Locate the cell with the specified text and output its [X, Y] center coordinate. 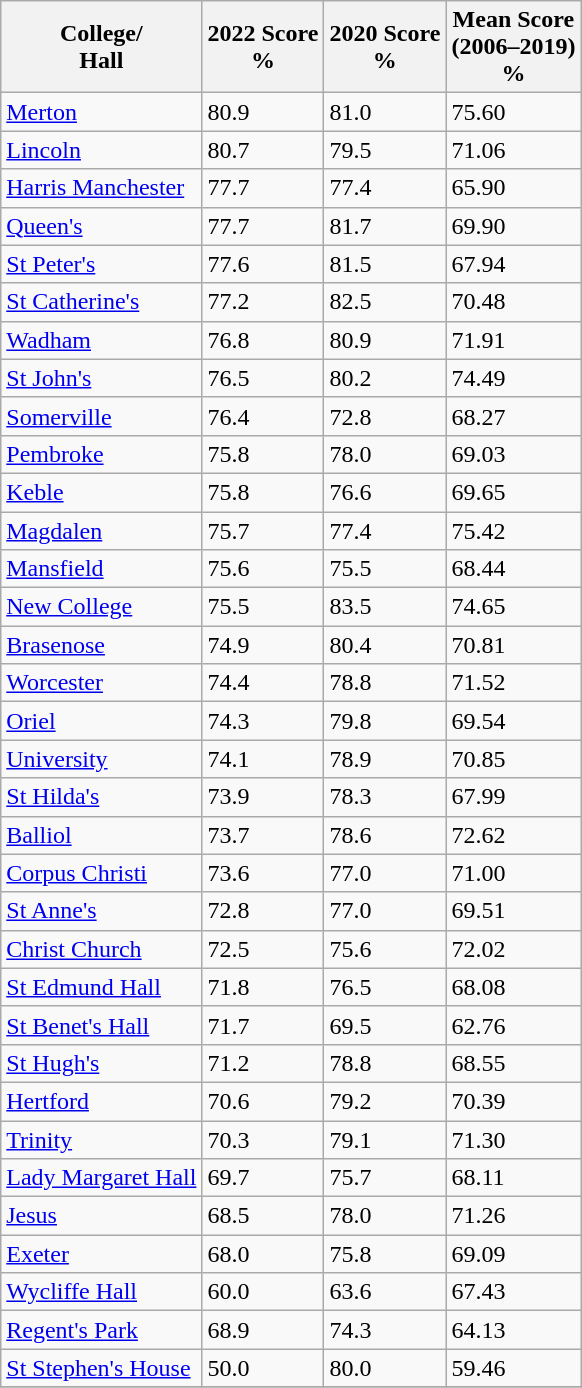
70.85 [514, 759]
68.5 [263, 1216]
74.49 [514, 378]
74.1 [263, 759]
72.5 [263, 949]
69.90 [514, 226]
72.62 [514, 835]
71.06 [514, 150]
65.90 [514, 188]
Brasenose [102, 645]
69.54 [514, 721]
63.6 [385, 1292]
Harris Manchester [102, 188]
St Edmund Hall [102, 987]
College/Hall [102, 47]
60.0 [263, 1292]
69.7 [263, 1178]
59.46 [514, 1368]
68.44 [514, 569]
83.5 [385, 607]
Corpus Christi [102, 873]
79.1 [385, 1139]
80.2 [385, 378]
71.2 [263, 1063]
St Peter's [102, 264]
Mansfield [102, 569]
Pembroke [102, 454]
68.08 [514, 987]
70.48 [514, 302]
71.91 [514, 340]
74.4 [263, 683]
Magdalen [102, 531]
Mean Score(2006–2019)% [514, 47]
68.55 [514, 1063]
78.6 [385, 835]
University [102, 759]
71.7 [263, 1025]
69.5 [385, 1025]
69.51 [514, 911]
71.00 [514, 873]
50.0 [263, 1368]
79.5 [385, 150]
2020 Score% [385, 47]
82.5 [385, 302]
Wadham [102, 340]
68.27 [514, 416]
68.11 [514, 1178]
64.13 [514, 1330]
81.0 [385, 112]
Worcester [102, 683]
76.4 [263, 416]
79.2 [385, 1101]
75.42 [514, 531]
Jesus [102, 1216]
Balliol [102, 835]
70.81 [514, 645]
72.02 [514, 949]
80.4 [385, 645]
St Hilda's [102, 797]
Queen's [102, 226]
St Benet's Hall [102, 1025]
68.0 [263, 1254]
Regent's Park [102, 1330]
70.39 [514, 1101]
St Anne's [102, 911]
Lincoln [102, 150]
Christ Church [102, 949]
Hertford [102, 1101]
Merton [102, 112]
Lady Margaret Hall [102, 1178]
St Catherine's [102, 302]
71.30 [514, 1139]
70.6 [263, 1101]
69.03 [514, 454]
Somerville [102, 416]
78.9 [385, 759]
80.7 [263, 150]
Oriel [102, 721]
73.6 [263, 873]
Wycliffe Hall [102, 1292]
2022 Score% [263, 47]
74.65 [514, 607]
69.65 [514, 492]
78.3 [385, 797]
74.9 [263, 645]
67.43 [514, 1292]
79.8 [385, 721]
Exeter [102, 1254]
69.09 [514, 1254]
76.8 [263, 340]
62.76 [514, 1025]
75.60 [514, 112]
68.9 [263, 1330]
Trinity [102, 1139]
81.7 [385, 226]
73.9 [263, 797]
St Hugh's [102, 1063]
77.6 [263, 264]
73.7 [263, 835]
New College [102, 607]
80.0 [385, 1368]
70.3 [263, 1139]
67.94 [514, 264]
St Stephen's House [102, 1368]
67.99 [514, 797]
81.5 [385, 264]
St John's [102, 378]
Keble [102, 492]
77.2 [263, 302]
71.8 [263, 987]
76.6 [385, 492]
71.52 [514, 683]
71.26 [514, 1216]
